Search for the cell housing the specified text and yield its (x, y) center coordinate. 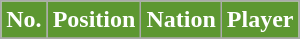
No. (24, 20)
Position (94, 20)
Player (260, 20)
Nation (181, 20)
